From the cell containing the given text, extract its center point as [X, Y] coordinate. 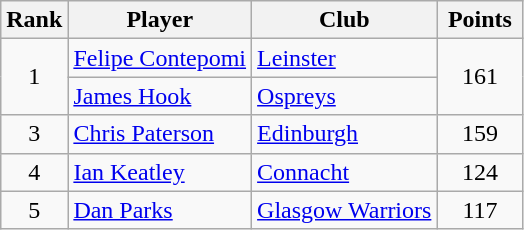
Ospreys [344, 96]
5 [34, 210]
Felipe Contepomi [160, 58]
3 [34, 134]
James Hook [160, 96]
Glasgow Warriors [344, 210]
Ian Keatley [160, 172]
Leinster [344, 58]
Points [480, 20]
159 [480, 134]
4 [34, 172]
Connacht [344, 172]
Dan Parks [160, 210]
117 [480, 210]
124 [480, 172]
1 [34, 77]
Edinburgh [344, 134]
Rank [34, 20]
Club [344, 20]
Chris Paterson [160, 134]
161 [480, 77]
Player [160, 20]
